Provide the (x, y) coordinate of the cell's center where the given text is located.  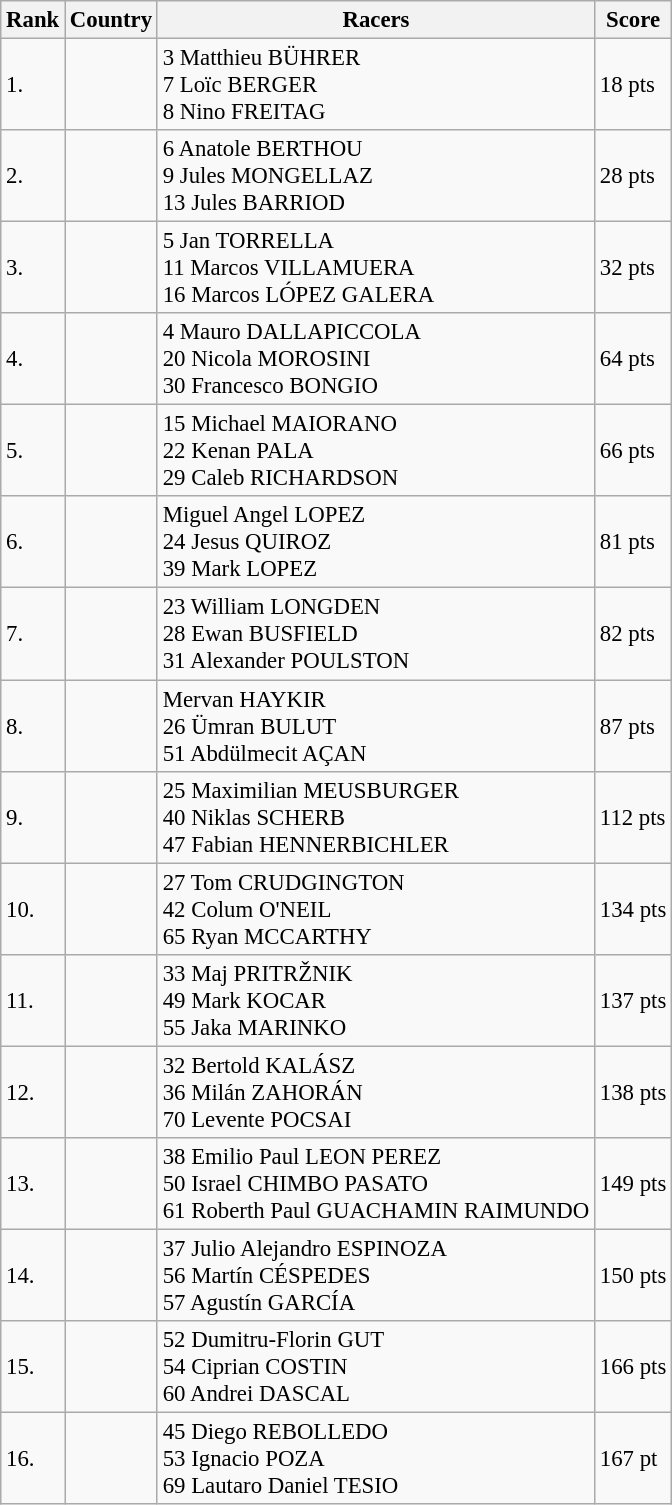
150 pts (634, 1275)
167 pt (634, 1458)
Racers (376, 20)
18 pts (634, 85)
Miguel Angel LOPEZ 24 Jesus QUIROZ 39 Mark LOPEZ (376, 542)
37 Julio Alejandro ESPINOZA 56 Martín CÉSPEDES 57 Agustín GARCÍA (376, 1275)
13. (33, 1184)
14. (33, 1275)
9. (33, 817)
64 pts (634, 359)
Mervan HAYKIR 26 Ümran BULUT 51 Abdülmecit AÇAN (376, 726)
45 Diego REBOLLEDO 53 Ignacio POZA 69 Lautaro Daniel TESIO (376, 1458)
87 pts (634, 726)
32 pts (634, 268)
11. (33, 1000)
33 Maj PRITRŽNIK 49 Mark KOCAR 55 Jaka MARINKO (376, 1000)
82 pts (634, 634)
112 pts (634, 817)
81 pts (634, 542)
4 Mauro DALLAPICCOLA 20 Nicola MOROSINI 30 Francesco BONGIO (376, 359)
Country (112, 20)
12. (33, 1092)
166 pts (634, 1367)
149 pts (634, 1184)
5 Jan TORRELLA 11 Marcos VILLAMUERA 16 Marcos LÓPEZ GALERA (376, 268)
3. (33, 268)
27 Tom CRUDGINGTON 42 Colum O'NEIL 65 Ryan MCCARTHY (376, 909)
7. (33, 634)
2. (33, 176)
25 Maximilian MEUSBURGER 40 Niklas SCHERB 47 Fabian HENNERBICHLER (376, 817)
4. (33, 359)
52 Dumitru-Florin GUT 54 Ciprian COSTIN 60 Andrei DASCAL (376, 1367)
15. (33, 1367)
28 pts (634, 176)
137 pts (634, 1000)
Rank (33, 20)
38 Emilio Paul LEON PEREZ 50 Israel CHIMBO PASATO 61 Roberth Paul GUACHAMIN RAIMUNDO (376, 1184)
5. (33, 451)
32 Bertold KALÁSZ 36 Milán ZAHORÁN 70 Levente POCSAI (376, 1092)
66 pts (634, 451)
Score (634, 20)
16. (33, 1458)
6 Anatole BERTHOU 9 Jules MONGELLAZ 13 Jules BARRIOD (376, 176)
23 William LONGDEN 28 Ewan BUSFIELD 31 Alexander POULSTON (376, 634)
138 pts (634, 1092)
134 pts (634, 909)
3 Matthieu BÜHRER 7 Loïc BERGER 8 Nino FREITAG (376, 85)
15 Michael MAIORANO 22 Kenan PALA 29 Caleb RICHARDSON (376, 451)
10. (33, 909)
1. (33, 85)
8. (33, 726)
6. (33, 542)
